Search for the cell housing the specified text and yield its (X, Y) center coordinate. 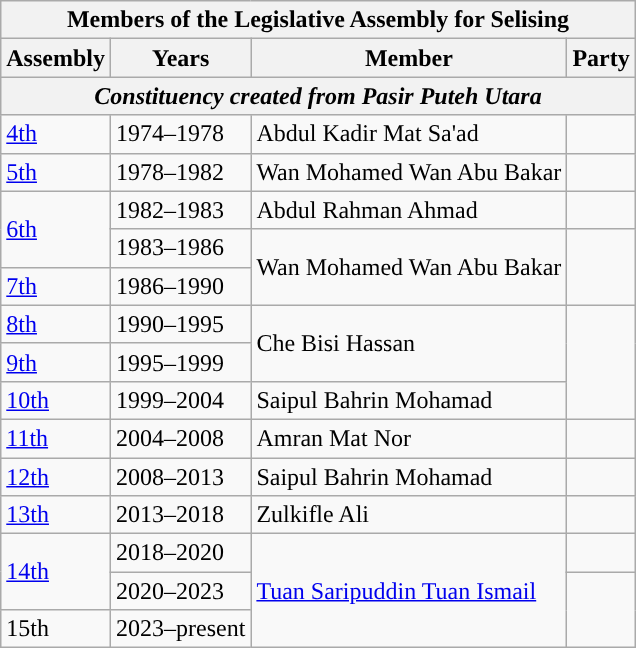
1974–1978 (180, 134)
2013–2018 (180, 515)
1995–1999 (180, 362)
8th (56, 324)
15th (56, 629)
1982–1983 (180, 210)
11th (56, 438)
Member (409, 58)
Tuan Saripuddin Tuan Ismail (409, 591)
1983–1986 (180, 248)
1999–2004 (180, 400)
2020–2023 (180, 591)
6th (56, 229)
Constituency created from Pasir Puteh Utara (318, 96)
Party (601, 58)
Zulkifle Ali (409, 515)
14th (56, 572)
Abdul Kadir Mat Sa'ad (409, 134)
7th (56, 286)
13th (56, 515)
5th (56, 172)
1986–1990 (180, 286)
4th (56, 134)
Years (180, 58)
2023–present (180, 629)
2004–2008 (180, 438)
2008–2013 (180, 477)
1978–1982 (180, 172)
1990–1995 (180, 324)
Abdul Rahman Ahmad (409, 210)
9th (56, 362)
10th (56, 400)
Amran Mat Nor (409, 438)
Che Bisi Hassan (409, 343)
12th (56, 477)
Assembly (56, 58)
2018–2020 (180, 553)
Members of the Legislative Assembly for Selising (318, 20)
